For the text-containing cell, return its midpoint in [x, y] coordinate format. 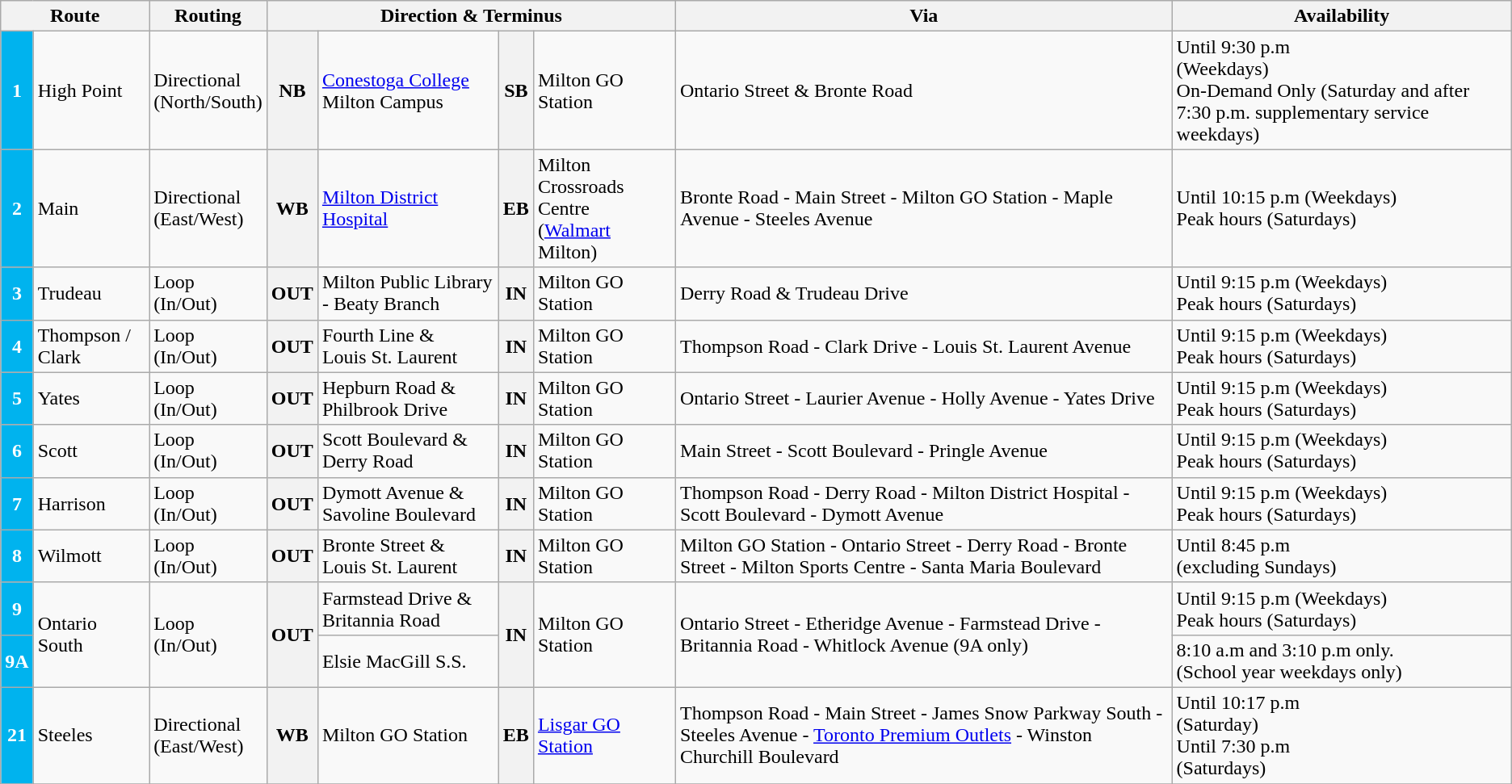
4 [17, 346]
Farmstead Drive & Britannia Road [408, 609]
3 [17, 294]
Lisgar GO Station [604, 735]
Harrison [90, 504]
Steeles [90, 735]
Until 8:45 p.m(excluding Sundays) [1342, 556]
Milton Public Library - Beaty Branch [408, 294]
Via [924, 16]
8:10 a.m and 3:10 p.m only.(School year weekdays only) [1342, 660]
2 [17, 208]
High Point [90, 90]
9A [17, 660]
Routing [208, 16]
Elsie MacGill S.S. [408, 660]
5 [17, 399]
Scott Boulevard & Derry Road [408, 451]
Ontario South [90, 635]
1 [17, 90]
Ontario Street - Etheridge Avenue - Farmstead Drive - Britannia Road - Whitlock Avenue (9A only) [924, 635]
8 [17, 556]
Scott [90, 451]
Route [75, 16]
7 [17, 504]
Main Street - Scott Boulevard - Pringle Avenue [924, 451]
Until 10:17 p.m(Saturday)Until 7:30 p.m(Saturdays) [1342, 735]
6 [17, 451]
Milton District Hospital [408, 208]
Yates [90, 399]
Ontario Street - Laurier Avenue - Holly Avenue - Yates Drive [924, 399]
Dymott Avenue & Savoline Boulevard [408, 504]
Thompson Road - Main Street - James Snow Parkway South - Steeles Avenue - Toronto Premium Outlets - Winston Churchill Boulevard [924, 735]
Milton Crossroads Centre(Walmart Milton) [604, 208]
Thompson Road - Derry Road - Milton District Hospital - Scott Boulevard - Dymott Avenue [924, 504]
Main [90, 208]
Fourth Line &Louis St. Laurent [408, 346]
Thompson / Clark [90, 346]
21 [17, 735]
Directional(North/South) [208, 90]
9 [17, 609]
NB [292, 90]
Thompson Road - Clark Drive - Louis St. Laurent Avenue [924, 346]
Bronte Road - Main Street - Milton GO Station - Maple Avenue - Steeles Avenue [924, 208]
Ontario Street & Bronte Road [924, 90]
Until 10:15 p.m (Weekdays)Peak hours (Saturdays) [1342, 208]
Trudeau [90, 294]
SB [515, 90]
Wilmott [90, 556]
Availability [1342, 16]
Direction & Terminus [471, 16]
Hepburn Road &Philbrook Drive [408, 399]
Until 9:30 p.m(Weekdays)On-Demand Only (Saturday and after 7:30 p.m. supplementary service weekdays) [1342, 90]
Milton GO Station - Ontario Street - Derry Road - Bronte Street - Milton Sports Centre - Santa Maria Boulevard [924, 556]
Derry Road & Trudeau Drive [924, 294]
Bronte Street &Louis St. Laurent [408, 556]
Conestoga College Milton Campus [408, 90]
